Capture the cell that displays the provided text and extract its [x, y] central coordinate. 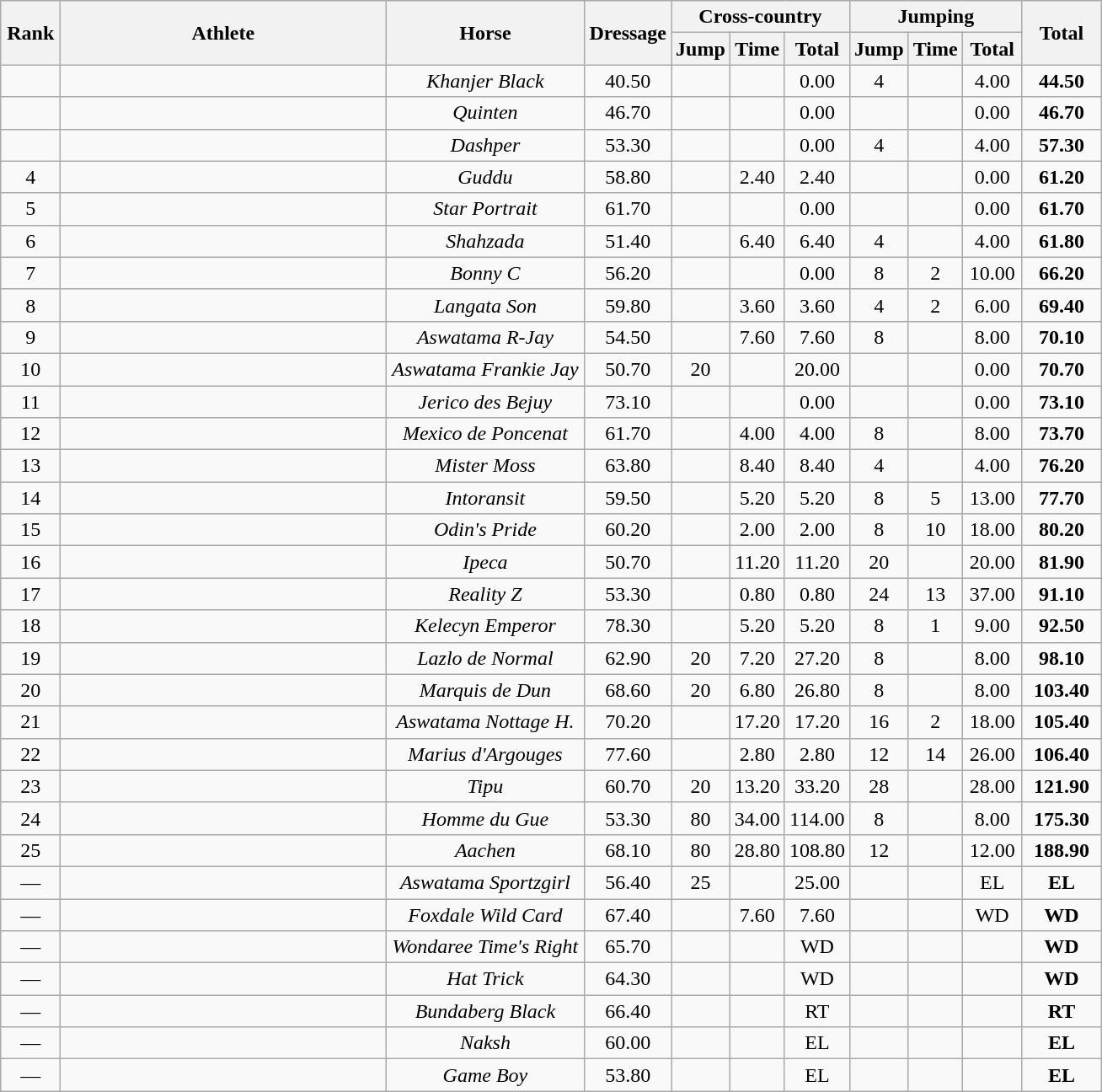
54.50 [629, 337]
60.70 [629, 786]
61.80 [1062, 241]
Kelecyn Emperor [485, 626]
70.20 [629, 722]
78.30 [629, 626]
Ipeca [485, 562]
Game Boy [485, 1075]
Jumping [935, 17]
Khanjer Black [485, 81]
26.80 [817, 690]
33.20 [817, 786]
62.90 [629, 658]
Homme du Gue [485, 818]
28.80 [757, 850]
Mister Moss [485, 466]
Shahzada [485, 241]
81.90 [1062, 562]
Cross-country [761, 17]
6 [30, 241]
23 [30, 786]
73.70 [1062, 434]
65.70 [629, 947]
175.30 [1062, 818]
Bundaberg Black [485, 1011]
Dashper [485, 145]
21 [30, 722]
37.00 [992, 594]
34.00 [757, 818]
Wondaree Time's Right [485, 947]
60.00 [629, 1043]
58.80 [629, 177]
9 [30, 337]
77.70 [1062, 498]
57.30 [1062, 145]
27.20 [817, 658]
103.40 [1062, 690]
11 [30, 402]
76.20 [1062, 466]
188.90 [1062, 850]
22 [30, 754]
60.20 [629, 530]
Langata Son [485, 305]
25.00 [817, 882]
Aswatama Frankie Jay [485, 369]
108.80 [817, 850]
66.40 [629, 1011]
6.80 [757, 690]
Mexico de Poncenat [485, 434]
Horse [485, 33]
53.80 [629, 1075]
Star Portrait [485, 209]
Guddu [485, 177]
17 [30, 594]
Aachen [485, 850]
7.20 [757, 658]
28.00 [992, 786]
Jerico des Bejuy [485, 402]
66.20 [1062, 273]
59.50 [629, 498]
114.00 [817, 818]
Bonny C [485, 273]
13.00 [992, 498]
98.10 [1062, 658]
70.70 [1062, 369]
69.40 [1062, 305]
56.20 [629, 273]
Quinten [485, 113]
105.40 [1062, 722]
59.80 [629, 305]
Aswatama R-Jay [485, 337]
Aswatama Sportzgirl [485, 882]
12.00 [992, 850]
Reality Z [485, 594]
68.60 [629, 690]
13.20 [757, 786]
Dressage [629, 33]
44.50 [1062, 81]
28 [879, 786]
77.60 [629, 754]
106.40 [1062, 754]
91.10 [1062, 594]
121.90 [1062, 786]
9.00 [992, 626]
Aswatama Nottage H. [485, 722]
67.40 [629, 914]
Hat Trick [485, 979]
Rank [30, 33]
7 [30, 273]
15 [30, 530]
19 [30, 658]
Athlete [223, 33]
18 [30, 626]
68.10 [629, 850]
26.00 [992, 754]
Lazlo de Normal [485, 658]
Foxdale Wild Card [485, 914]
Marius d'Argouges [485, 754]
80.20 [1062, 530]
1 [935, 626]
10.00 [992, 273]
40.50 [629, 81]
6.00 [992, 305]
Marquis de Dun [485, 690]
92.50 [1062, 626]
Naksh [485, 1043]
63.80 [629, 466]
56.40 [629, 882]
Odin's Pride [485, 530]
64.30 [629, 979]
70.10 [1062, 337]
Tipu [485, 786]
61.20 [1062, 177]
51.40 [629, 241]
Intoransit [485, 498]
